Return the [x, y] coordinate for the center point of the cell that contains the specified text.  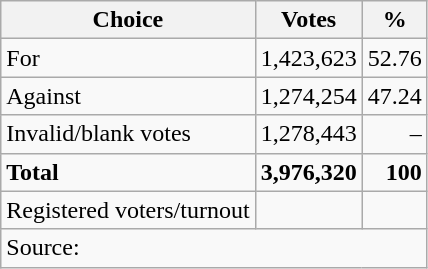
1,274,254 [308, 96]
52.76 [394, 58]
Against [128, 96]
Total [128, 172]
Invalid/blank votes [128, 134]
% [394, 20]
For [128, 58]
Choice [128, 20]
– [394, 134]
Source: [214, 248]
100 [394, 172]
Registered voters/turnout [128, 210]
47.24 [394, 96]
1,278,443 [308, 134]
1,423,623 [308, 58]
3,976,320 [308, 172]
Votes [308, 20]
